Scan for the cell matching the given text and deliver its (x, y) coordinate at center. 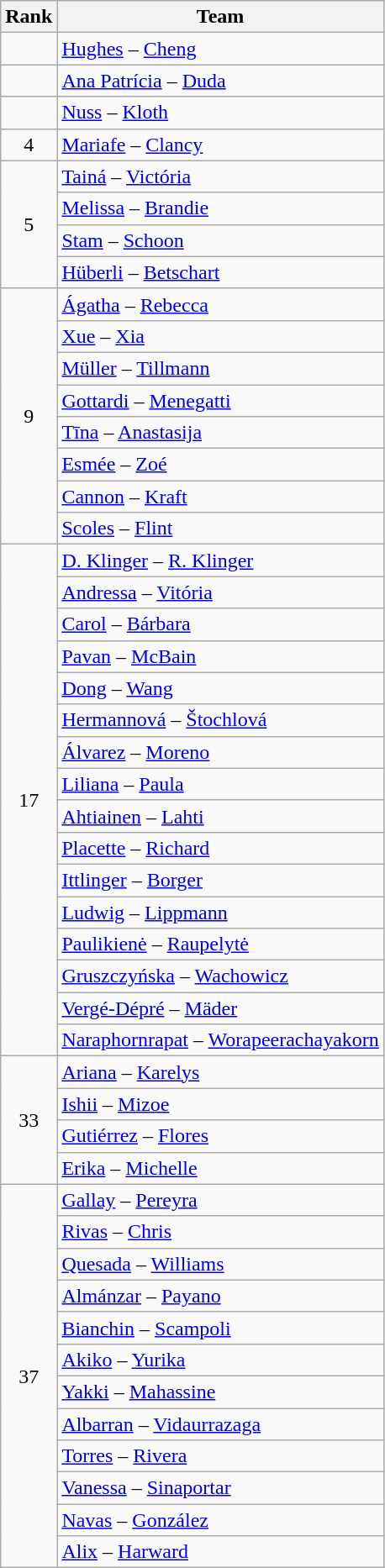
Ana Patrícia – Duda (220, 81)
Mariafe – Clancy (220, 145)
Quesada – Williams (220, 1264)
Ahtiainen – Lahti (220, 816)
Gutiérrez – Flores (220, 1136)
Ludwig – Lippmann (220, 912)
Team (220, 17)
Ishii – Mizoe (220, 1104)
Torres – Rivera (220, 1456)
Alix – Harward (220, 1552)
Ágatha – Rebecca (220, 304)
Hüberli – Betschart (220, 272)
Nuss – Kloth (220, 113)
Álvarez – Moreno (220, 752)
Cannon – Kraft (220, 497)
Yakki – Mahassine (220, 1392)
Stam – Schoon (220, 240)
Vergé-Dépré – Mäder (220, 1008)
Vanessa – Sinaportar (220, 1488)
Hermannová – Štochlová (220, 720)
Almánzar – Payano (220, 1296)
Liliana – Paula (220, 784)
5 (29, 224)
Ittlinger – Borger (220, 880)
33 (29, 1120)
Gruszczyńska – Wachowicz (220, 976)
Navas – González (220, 1520)
Bianchin – Scampoli (220, 1328)
Melissa – Brandie (220, 208)
Müller – Tillmann (220, 368)
9 (29, 416)
Gottardi – Menegatti (220, 401)
Gallay – Pereyra (220, 1200)
Tainá – Victória (220, 176)
4 (29, 145)
Erika – Michelle (220, 1168)
Andressa – Vitória (220, 592)
Rivas – Chris (220, 1232)
37 (29, 1376)
Scoles – Flint (220, 529)
Akiko – Yurika (220, 1360)
Rank (29, 17)
Carol – Bárbara (220, 624)
Naraphornrapat – Worapeerachayakorn (220, 1040)
Tīna – Anastasija (220, 433)
Paulikienė – Raupelytė (220, 944)
Esmée – Zoé (220, 465)
17 (29, 800)
Hughes – Cheng (220, 49)
D. Klinger – R. Klinger (220, 560)
Albarran – Vidaurrazaga (220, 1424)
Ariana – Karelys (220, 1072)
Dong – Wang (220, 688)
Xue – Xia (220, 336)
Pavan – McBain (220, 656)
Placette – Richard (220, 848)
